Extract the [x, y] coordinate from the center of the cell holding the provided text.  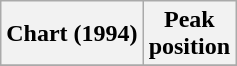
Chart (1994) [72, 34]
Peakposition [189, 34]
